Pinpoint the cell where the given text exists, returning its [X, Y] midpoint coordinate. 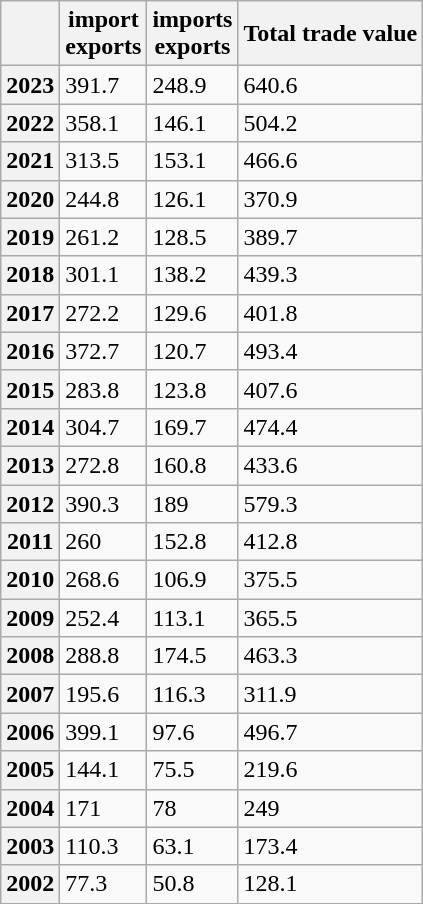
144.1 [104, 770]
252.4 [104, 618]
2012 [30, 503]
466.6 [330, 161]
2014 [30, 427]
261.2 [104, 237]
365.5 [330, 618]
77.3 [104, 884]
116.3 [192, 694]
110.3 [104, 846]
283.8 [104, 389]
304.7 [104, 427]
399.1 [104, 732]
129.6 [192, 313]
2002 [30, 884]
504.2 [330, 123]
249 [330, 808]
301.1 [104, 275]
375.5 [330, 580]
493.4 [330, 351]
439.3 [330, 275]
389.7 [330, 237]
496.7 [330, 732]
463.3 [330, 656]
Total trade value [330, 34]
244.8 [104, 199]
189 [192, 503]
2016 [30, 351]
311.9 [330, 694]
173.4 [330, 846]
2006 [30, 732]
imports exports [192, 34]
152.8 [192, 542]
146.1 [192, 123]
123.8 [192, 389]
2022 [30, 123]
171 [104, 808]
370.9 [330, 199]
268.6 [104, 580]
433.6 [330, 465]
358.1 [104, 123]
372.7 [104, 351]
260 [104, 542]
113.1 [192, 618]
219.6 [330, 770]
97.6 [192, 732]
288.8 [104, 656]
import exports [104, 34]
401.8 [330, 313]
2004 [30, 808]
2005 [30, 770]
2003 [30, 846]
106.9 [192, 580]
412.8 [330, 542]
2010 [30, 580]
313.5 [104, 161]
174.5 [192, 656]
160.8 [192, 465]
120.7 [192, 351]
169.7 [192, 427]
2009 [30, 618]
579.3 [330, 503]
2013 [30, 465]
50.8 [192, 884]
390.3 [104, 503]
78 [192, 808]
128.1 [330, 884]
2020 [30, 199]
391.7 [104, 85]
407.6 [330, 389]
195.6 [104, 694]
63.1 [192, 846]
126.1 [192, 199]
128.5 [192, 237]
2023 [30, 85]
474.4 [330, 427]
2008 [30, 656]
640.6 [330, 85]
2018 [30, 275]
2007 [30, 694]
248.9 [192, 85]
138.2 [192, 275]
2015 [30, 389]
75.5 [192, 770]
272.8 [104, 465]
153.1 [192, 161]
2017 [30, 313]
272.2 [104, 313]
2019 [30, 237]
2011 [30, 542]
2021 [30, 161]
